Find where the given text appears and provide that cell's center as [x, y] coordinate. 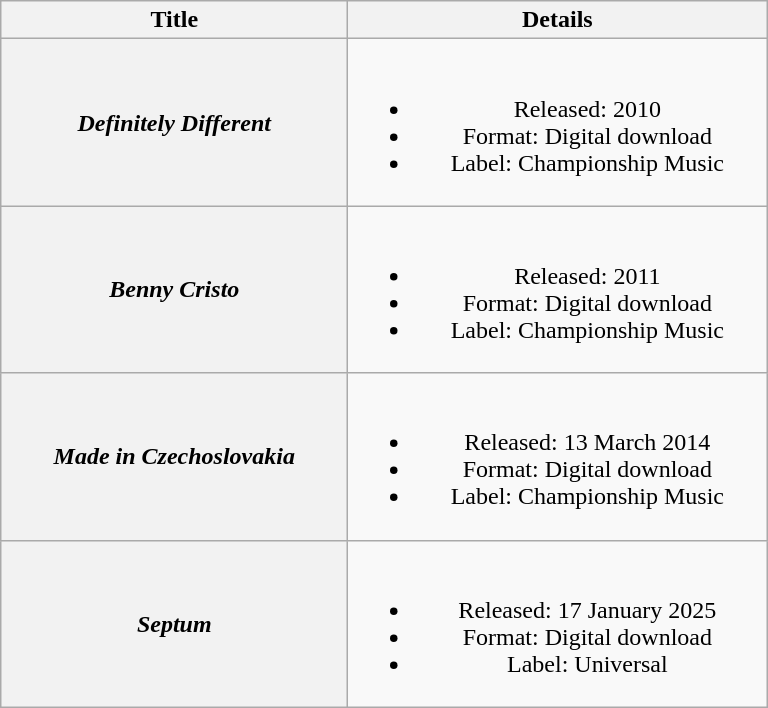
Released: 17 January 2025Format: Digital downloadLabel: Universal [558, 624]
Benny Cristo [174, 290]
Made in Czechoslovakia [174, 456]
Released: 2011Format: Digital downloadLabel: Championship Music [558, 290]
Released: 13 March 2014Format: Digital downloadLabel: Championship Music [558, 456]
Septum [174, 624]
Released: 2010Format: Digital downloadLabel: Championship Music [558, 122]
Definitely Different [174, 122]
Details [558, 20]
Title [174, 20]
